Output the (x, y) coordinate of the center of the cell containing the given text.  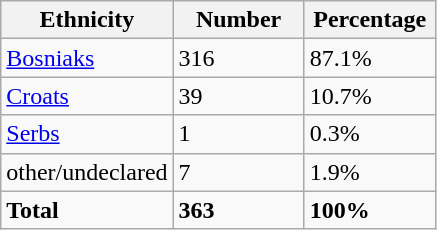
Serbs (87, 134)
Croats (87, 96)
39 (238, 96)
other/undeclared (87, 172)
87.1% (370, 58)
0.3% (370, 134)
10.7% (370, 96)
7 (238, 172)
Ethnicity (87, 20)
Percentage (370, 20)
Total (87, 210)
1.9% (370, 172)
316 (238, 58)
100% (370, 210)
363 (238, 210)
Number (238, 20)
Bosniaks (87, 58)
1 (238, 134)
